Scan for the cell matching the given text and deliver its (x, y) coordinate at center. 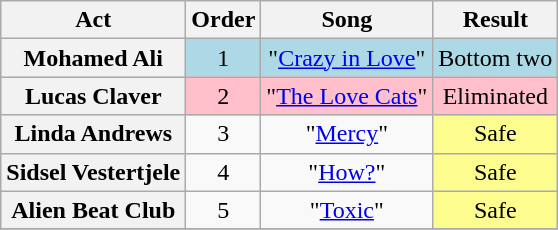
Eliminated (496, 96)
Song (347, 20)
"How?" (347, 172)
Bottom two (496, 58)
Sidsel Vestertjele (94, 172)
Act (94, 20)
5 (224, 210)
Lucas Claver (94, 96)
2 (224, 96)
Result (496, 20)
"The Love Cats" (347, 96)
Order (224, 20)
Alien Beat Club (94, 210)
Mohamed Ali (94, 58)
3 (224, 134)
"Crazy in Love" (347, 58)
1 (224, 58)
Linda Andrews (94, 134)
"Mercy" (347, 134)
"Toxic" (347, 210)
4 (224, 172)
